Identify which cell holds the provided text, then report its [X, Y] central coordinate. 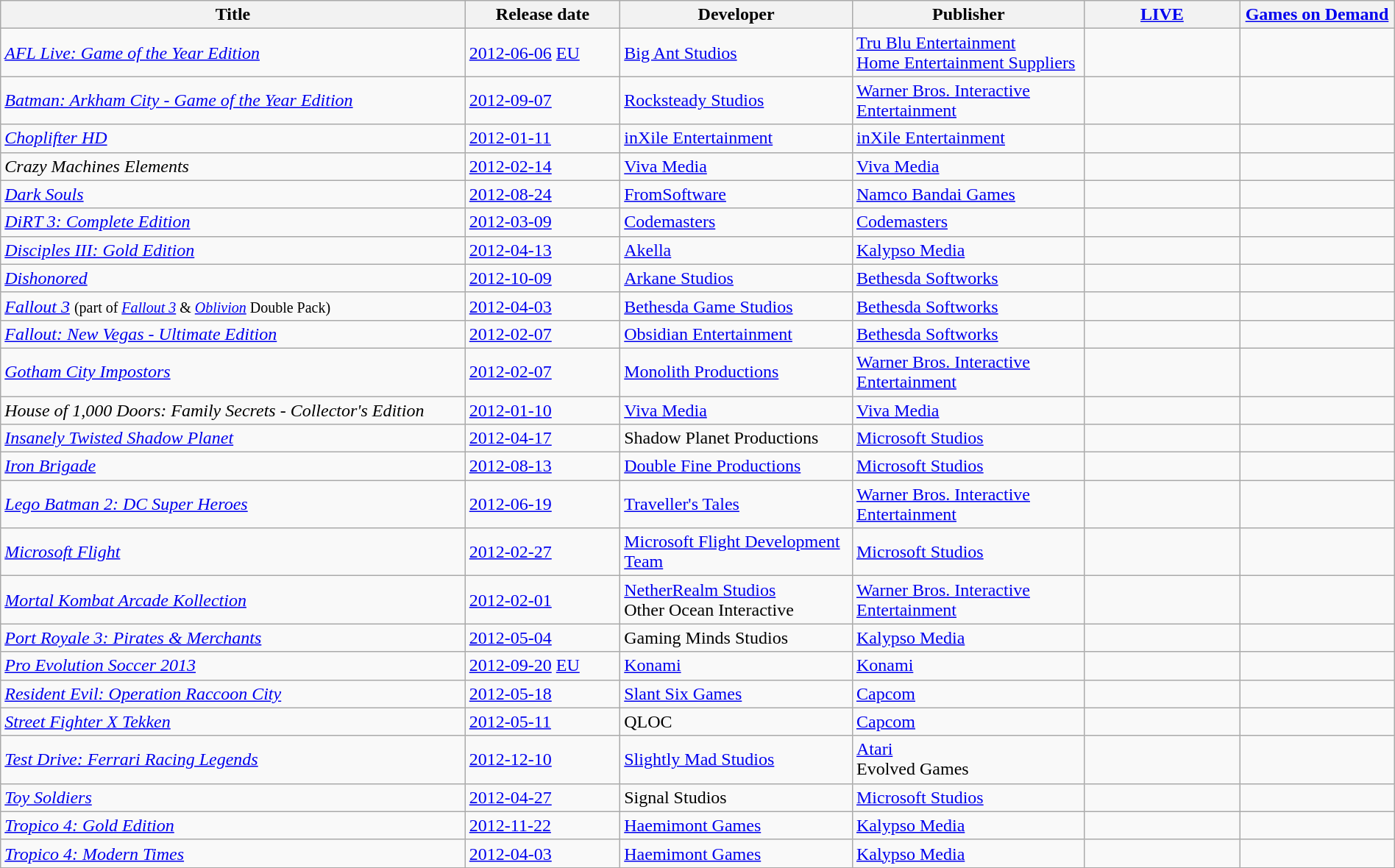
LIVE [1162, 15]
2012-04-17 [542, 438]
AtariEvolved Games [968, 759]
Port Royale 3: Pirates & Merchants [233, 638]
Crazy Machines Elements [233, 166]
2012-11-22 [542, 825]
Resident Evil: Operation Raccoon City [233, 694]
Street Fighter X Tekken [233, 722]
Batman: Arkham City - Game of the Year Edition [233, 100]
2012-05-18 [542, 694]
2012-12-10 [542, 759]
Monolith Productions [736, 372]
2012-08-13 [542, 466]
Toy Soldiers [233, 797]
Mortal Kombat Arcade Kollection [233, 600]
Fallout 3 (part of Fallout 3 & Oblivion Double Pack) [233, 306]
2012-10-09 [542, 278]
FromSoftware [736, 194]
Developer [736, 15]
Choplifter HD [233, 138]
House of 1,000 Doors: Family Secrets - Collector's Edition [233, 410]
Akella [736, 250]
Disciples III: Gold Edition [233, 250]
2012-04-13 [542, 250]
2012-01-10 [542, 410]
Fallout: New Vegas - Ultimate Edition [233, 334]
Iron Brigade [233, 466]
Dishonored [233, 278]
2012-03-09 [542, 222]
Lego Batman 2: DC Super Heroes [233, 505]
Bethesda Game Studios [736, 306]
2012-04-27 [542, 797]
2012-08-24 [542, 194]
Arkane Studios [736, 278]
2012-02-01 [542, 600]
Title [233, 15]
DiRT 3: Complete Edition [233, 222]
NetherRealm StudiosOther Ocean Interactive [736, 600]
2012-05-04 [542, 638]
Traveller's Tales [736, 505]
Rocksteady Studios [736, 100]
Obsidian Entertainment [736, 334]
Release date [542, 15]
QLOC [736, 722]
Double Fine Productions [736, 466]
Namco Bandai Games [968, 194]
Gaming Minds Studios [736, 638]
2012-02-14 [542, 166]
Publisher [968, 15]
Tru Blu EntertainmentHome Entertainment Suppliers [968, 53]
2012-09-20 EU [542, 666]
Tropico 4: Modern Times [233, 853]
2012-06-06 EU [542, 53]
Slightly Mad Studios [736, 759]
Shadow Planet Productions [736, 438]
2012-09-07 [542, 100]
2012-01-11 [542, 138]
Microsoft Flight [233, 552]
2012-05-11 [542, 722]
Big Ant Studios [736, 53]
Games on Demand [1317, 15]
AFL Live: Game of the Year Edition [233, 53]
Tropico 4: Gold Edition [233, 825]
Slant Six Games [736, 694]
Dark Souls [233, 194]
Test Drive: Ferrari Racing Legends [233, 759]
Gotham City Impostors [233, 372]
Pro Evolution Soccer 2013 [233, 666]
2012-02-27 [542, 552]
2012-06-19 [542, 505]
Signal Studios [736, 797]
Insanely Twisted Shadow Planet [233, 438]
Microsoft Flight Development Team [736, 552]
